Provide the (X, Y) coordinate of the cell's center where the given text is located.  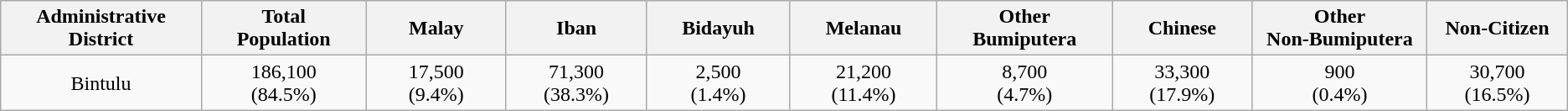
Administrative District (101, 29)
Bidayuh (719, 29)
Non-Citizen (1498, 29)
Malay (436, 29)
2,500(1.4%) (719, 82)
Other Bumiputera (1025, 29)
33,300(17.9%) (1183, 82)
21,200(11.4%) (864, 82)
Total Population (283, 29)
Iban (576, 29)
17,500(9.4%) (436, 82)
186,100(84.5%) (283, 82)
30,700(16.5%) (1498, 82)
900(0.4%) (1340, 82)
Chinese (1183, 29)
Melanau (864, 29)
Bintulu (101, 82)
71,300(38.3%) (576, 82)
8,700(4.7%) (1025, 82)
Other Non-Bumiputera (1340, 29)
